Scan for the cell matching the given text and deliver its [x, y] coordinate at center. 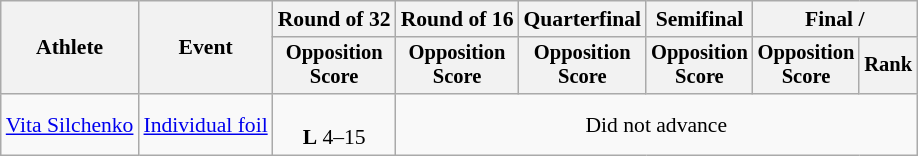
Quarterfinal [582, 19]
Final / [835, 19]
Did not advance [656, 124]
Round of 16 [458, 19]
Individual foil [205, 124]
Rank [888, 66]
Athlete [70, 48]
Event [205, 48]
Round of 32 [334, 19]
Vita Silchenko [70, 124]
Semifinal [700, 19]
L 4–15 [334, 124]
